Output the (X, Y) coordinate of the center of the cell containing the given text.  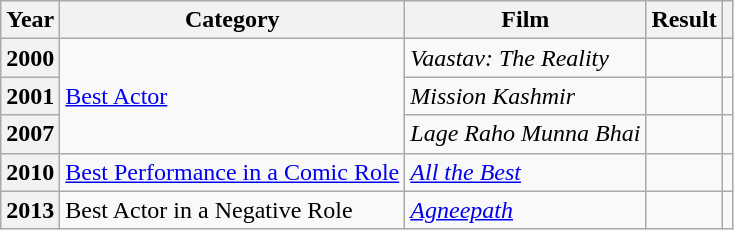
Agneepath (526, 210)
Lage Raho Munna Bhai (526, 134)
2010 (30, 172)
2001 (30, 96)
Vaastav: The Reality (526, 58)
2007 (30, 134)
Best Performance in a Comic Role (232, 172)
Category (232, 20)
Film (526, 20)
Best Actor in a Negative Role (232, 210)
2000 (30, 58)
Mission Kashmir (526, 96)
Year (30, 20)
Result (684, 20)
2013 (30, 210)
All the Best (526, 172)
Best Actor (232, 96)
